Capture the cell that displays the provided text and extract its (X, Y) central coordinate. 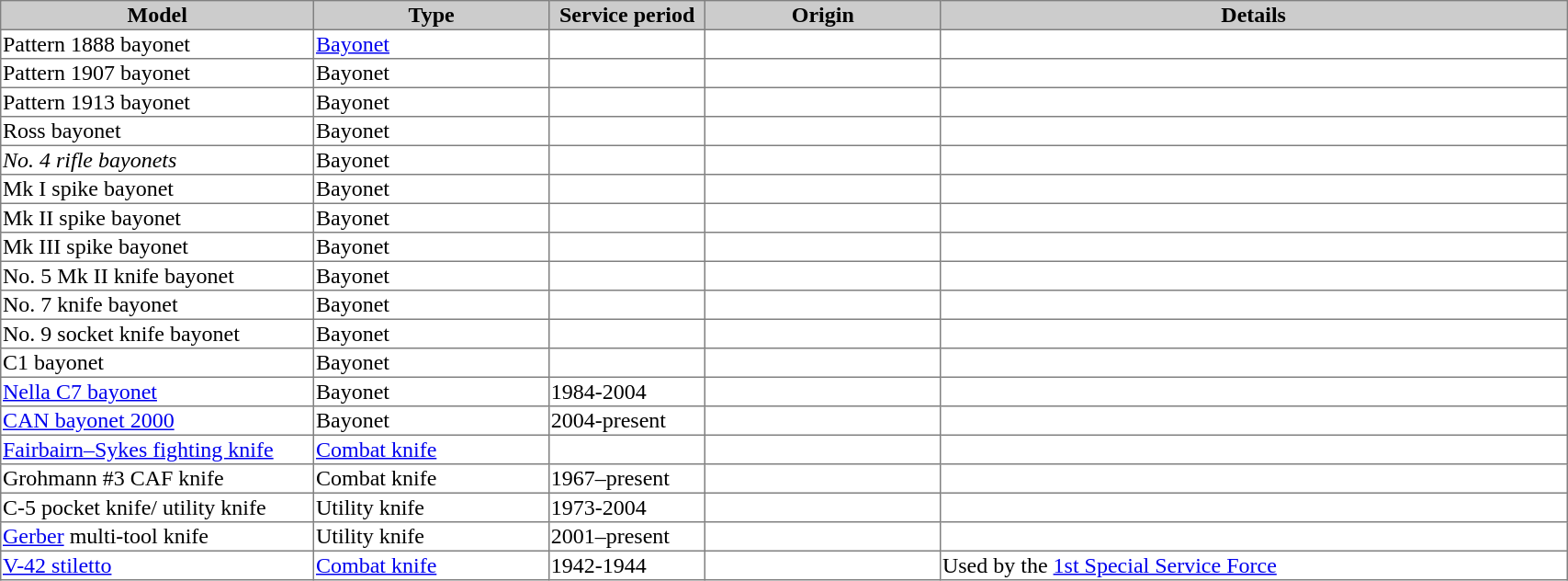
Model (158, 16)
Fairbairn–Sykes fighting knife (158, 450)
Grohmann #3 CAF knife (158, 479)
No. 4 rifle bayonets (158, 160)
No. 7 knife bayonet (158, 305)
1973-2004 (626, 507)
Mk I spike bayonet (158, 189)
1942-1944 (626, 565)
Ross bayonet (158, 131)
2001–present (626, 537)
No. 5 Mk II knife bayonet (158, 276)
Service period (626, 16)
Used by the 1st Special Service Force (1254, 565)
Pattern 1907 bayonet (158, 74)
C-5 pocket knife/ utility knife (158, 507)
Mk II spike bayonet (158, 218)
CAN bayonet 2000 (158, 421)
V-42 stiletto (158, 565)
Nella C7 bayonet (158, 392)
C1 bayonet (158, 363)
Origin (823, 16)
Gerber multi-tool knife (158, 537)
1984-2004 (626, 392)
1967–present (626, 479)
Mk III spike bayonet (158, 247)
Details (1254, 16)
No. 9 socket knife bayonet (158, 334)
Type (432, 16)
Pattern 1888 bayonet (158, 44)
Pattern 1913 bayonet (158, 102)
2004-present (626, 421)
